Provide the (x, y) coordinate of the cell's center where the given text is located.  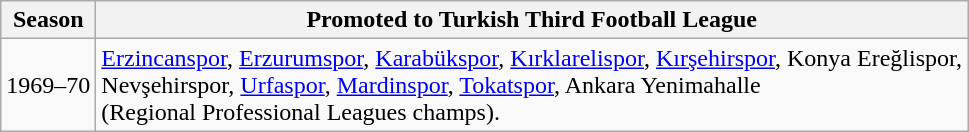
Promoted to Turkish Third Football League (532, 20)
1969–70 (48, 85)
Season (48, 20)
